Locate the cell with the specified text and output its (X, Y) center coordinate. 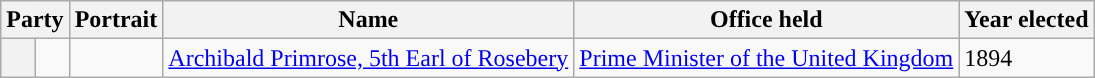
Name (368, 20)
Archibald Primrose, 5th Earl of Rosebery (368, 58)
Party (35, 20)
Prime Minister of the United Kingdom (766, 58)
1894 (1026, 58)
Year elected (1026, 20)
Portrait (116, 20)
Office held (766, 20)
